Pinpoint the cell where the given text exists, returning its [X, Y] midpoint coordinate. 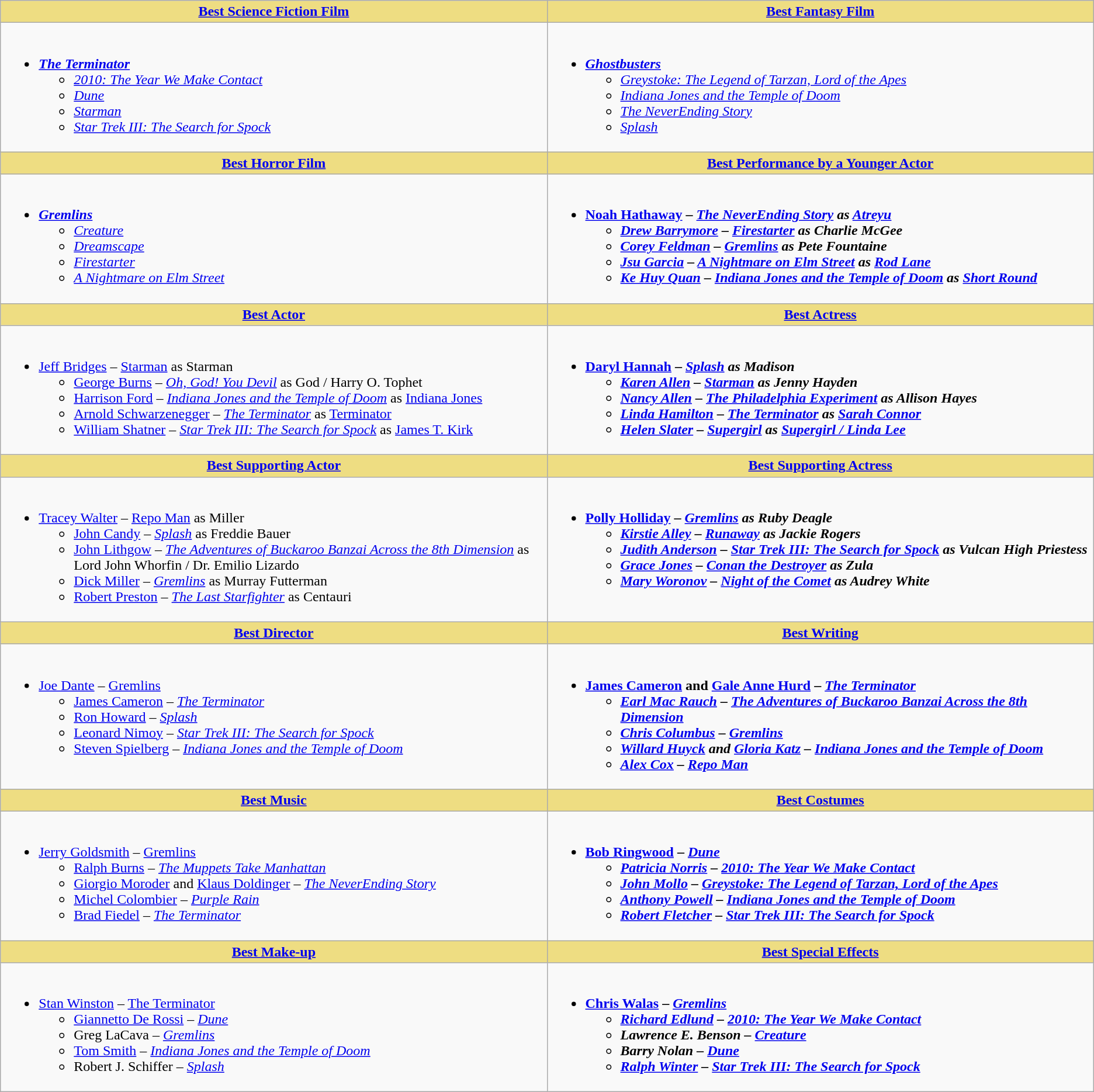
Best Music [273, 800]
GhostbustersGreystoke: The Legend of Tarzan, Lord of the ApesIndiana Jones and the Temple of DoomThe NeverEnding StorySplash [820, 88]
Best Supporting Actress [820, 466]
Best Actor [273, 314]
Best Special Effects [820, 952]
Best Writing [820, 633]
GremlinsCreatureDreamscapeFirestarterA Nightmare on Elm Street [273, 238]
Best Fantasy Film [820, 12]
Best Supporting Actor [273, 466]
Best Director [273, 633]
Best Costumes [820, 800]
Best Actress [820, 314]
Best Make-up [273, 952]
Best Horror Film [273, 163]
Best Performance by a Younger Actor [820, 163]
Best Science Fiction Film [273, 12]
The Terminator2010: The Year We Make ContactDuneStarmanStar Trek III: The Search for Spock [273, 88]
